Scan for the cell matching the given text and deliver its (x, y) coordinate at center. 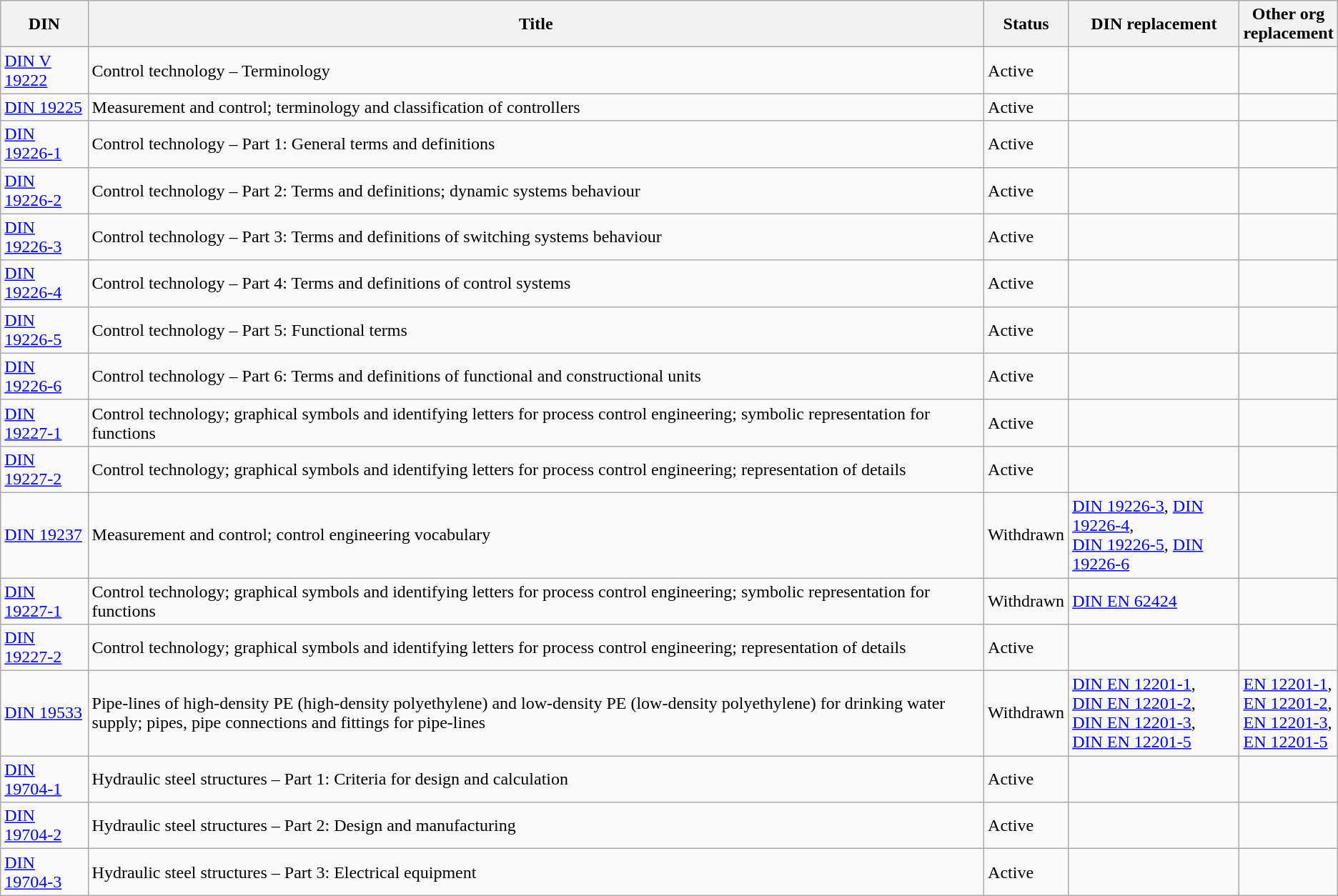
Control technology – Part 4: Terms and definitions of control systems (536, 283)
DIN 19226-4 (44, 283)
Status (1026, 24)
Control technology – Part 2: Terms and definitions; dynamic systems behaviour (536, 190)
Hydraulic steel structures – Part 1: Criteria for design and calculation (536, 779)
DIN EN 12201-1,DIN EN 12201-2,DIN EN 12201-3,DIN EN 12201-5 (1154, 713)
DIN 19704-1 (44, 779)
Control technology – Part 6: Terms and definitions of functional and constructional units (536, 376)
DIN 19704-3 (44, 872)
DIN 19226-1 (44, 144)
Hydraulic steel structures – Part 2: Design and manufacturing (536, 826)
DIN 19226-5 (44, 330)
DIN V 19222 (44, 70)
Hydraulic steel structures – Part 3: Electrical equipment (536, 872)
DIN replacement (1154, 24)
Control technology – Terminology (536, 70)
Measurement and control; terminology and classification of controllers (536, 107)
Control technology – Part 1: General terms and definitions (536, 144)
DIN 19226-6 (44, 376)
Control technology – Part 3: Terms and definitions of switching systems behaviour (536, 237)
DIN 19533 (44, 713)
Title (536, 24)
DIN (44, 24)
DIN 19704-2 (44, 826)
DIN 19225 (44, 107)
DIN 19226-3 (44, 237)
DIN 19226-3, DIN 19226-4,DIN 19226-5, DIN 19226-6 (1154, 534)
DIN 19226-2 (44, 190)
Control technology – Part 5: Functional terms (536, 330)
Measurement and control; control engineering vocabulary (536, 534)
DIN EN 62424 (1154, 600)
Other orgreplacement (1288, 24)
EN 12201-1,EN 12201-2,EN 12201-3,EN 12201-5 (1288, 713)
DIN 19237 (44, 534)
